Locate the cell with the specified text and output its [X, Y] center coordinate. 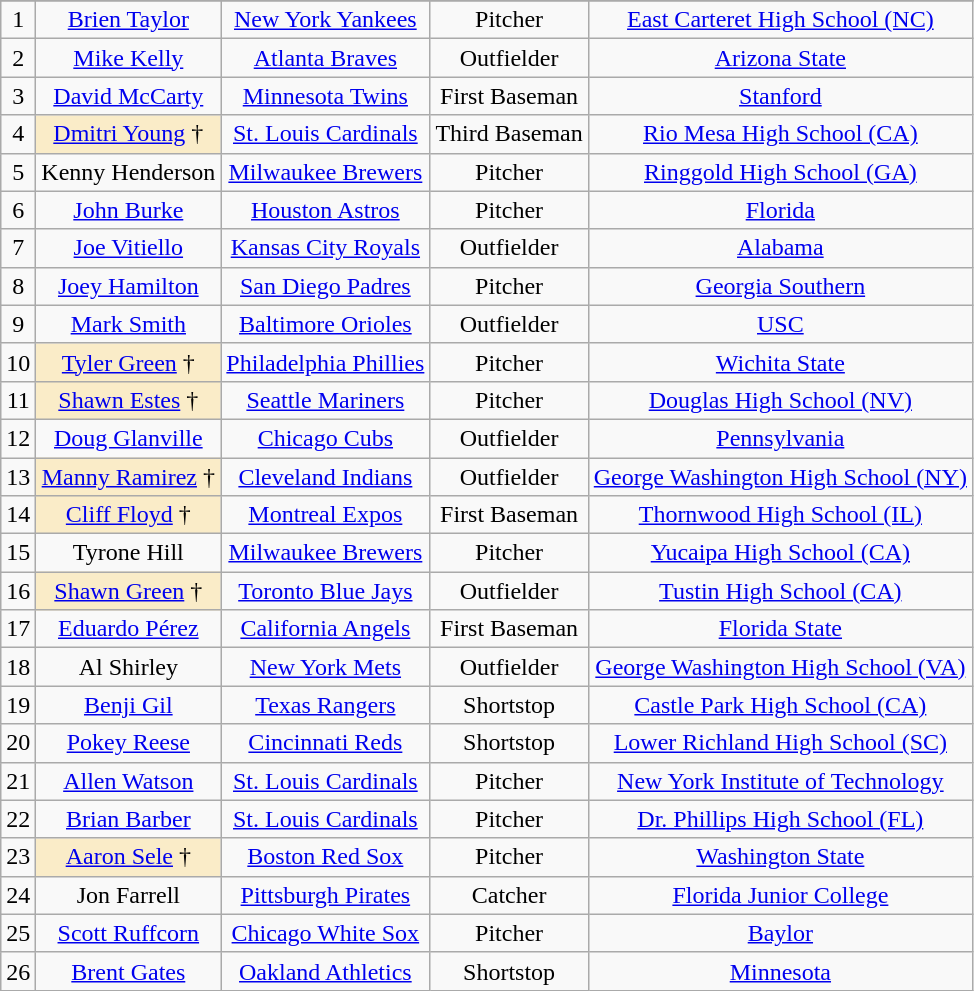
Jon Farrell [128, 895]
Wichita State [780, 362]
Al Shirley [128, 667]
10 [18, 362]
Yucaipa High School (CA) [780, 553]
3 [18, 96]
20 [18, 743]
George Washington High School (VA) [780, 667]
Shawn Estes † [128, 400]
Florida [780, 210]
Florida Junior College [780, 895]
Tyrone Hill [128, 553]
New York Yankees [326, 20]
Chicago White Sox [326, 933]
Baltimore Orioles [326, 324]
Tustin High School (CA) [780, 591]
Shawn Green † [128, 591]
Chicago Cubs [326, 438]
Manny Ramirez † [128, 477]
East Carteret High School (NC) [780, 20]
14 [18, 515]
John Burke [128, 210]
Florida State [780, 629]
Tyler Green † [128, 362]
Mike Kelly [128, 58]
26 [18, 971]
Dr. Phillips High School (FL) [780, 819]
Boston Red Sox [326, 857]
Eduardo Pérez [128, 629]
8 [18, 286]
Minnesota [780, 971]
9 [18, 324]
2 [18, 58]
Thornwood High School (IL) [780, 515]
Houston Astros [326, 210]
Benji Gil [128, 705]
Kansas City Royals [326, 248]
16 [18, 591]
Third Baseman [509, 134]
Allen Watson [128, 781]
12 [18, 438]
Rio Mesa High School (CA) [780, 134]
Joe Vitiello [128, 248]
Dmitri Young † [128, 134]
6 [18, 210]
Catcher [509, 895]
David McCarty [128, 96]
New York Mets [326, 667]
Cliff Floyd † [128, 515]
California Angels [326, 629]
Alabama [780, 248]
Toronto Blue Jays [326, 591]
Montreal Expos [326, 515]
George Washington High School (NY) [780, 477]
Pittsburgh Pirates [326, 895]
22 [18, 819]
15 [18, 553]
Lower Richland High School (SC) [780, 743]
1 [18, 20]
Joey Hamilton [128, 286]
Philadelphia Phillies [326, 362]
Scott Ruffcorn [128, 933]
Brien Taylor [128, 20]
Pennsylvania [780, 438]
Cleveland Indians [326, 477]
Doug Glanville [128, 438]
Douglas High School (NV) [780, 400]
4 [18, 134]
Washington State [780, 857]
7 [18, 248]
Castle Park High School (CA) [780, 705]
17 [18, 629]
Kenny Henderson [128, 172]
Minnesota Twins [326, 96]
Brent Gates [128, 971]
Arizona State [780, 58]
New York Institute of Technology [780, 781]
19 [18, 705]
Cincinnati Reds [326, 743]
Georgia Southern [780, 286]
13 [18, 477]
24 [18, 895]
Brian Barber [128, 819]
Atlanta Braves [326, 58]
25 [18, 933]
11 [18, 400]
23 [18, 857]
USC [780, 324]
San Diego Padres [326, 286]
Seattle Mariners [326, 400]
Baylor [780, 933]
18 [18, 667]
Aaron Sele † [128, 857]
Mark Smith [128, 324]
Pokey Reese [128, 743]
Ringgold High School (GA) [780, 172]
Texas Rangers [326, 705]
21 [18, 781]
Oakland Athletics [326, 971]
5 [18, 172]
Stanford [780, 96]
